Output the (X, Y) coordinate of the center of the cell containing the given text.  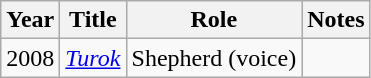
Role (214, 20)
2008 (30, 58)
Notes (336, 20)
Year (30, 20)
Shepherd (voice) (214, 58)
Title (93, 20)
Turok (93, 58)
